Locate the cell with the specified text and output its [X, Y] center coordinate. 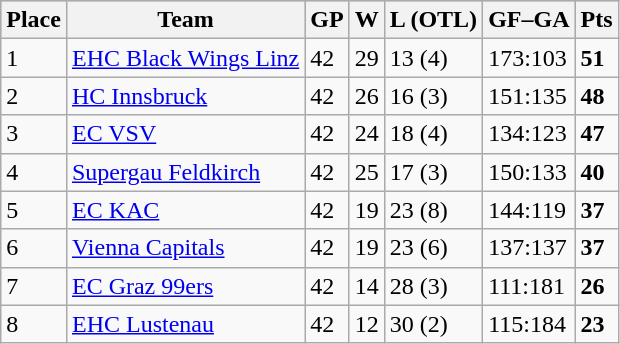
47 [596, 134]
30 (2) [433, 324]
134:123 [529, 134]
EHC Lustenau [185, 324]
5 [34, 210]
25 [366, 172]
GF–GA [529, 20]
173:103 [529, 58]
L (OTL) [433, 20]
24 [366, 134]
8 [34, 324]
HC Innsbruck [185, 96]
29 [366, 58]
150:133 [529, 172]
3 [34, 134]
Place [34, 20]
51 [596, 58]
W [366, 20]
EC Graz 99ers [185, 286]
6 [34, 248]
23 (8) [433, 210]
12 [366, 324]
2 [34, 96]
144:119 [529, 210]
23 (6) [433, 248]
GP [327, 20]
151:135 [529, 96]
13 (4) [433, 58]
137:137 [529, 248]
EHC Black Wings Linz [185, 58]
7 [34, 286]
14 [366, 286]
EC VSV [185, 134]
EC KAC [185, 210]
Team [185, 20]
48 [596, 96]
23 [596, 324]
111:181 [529, 286]
18 (4) [433, 134]
16 (3) [433, 96]
Pts [596, 20]
17 (3) [433, 172]
Vienna Capitals [185, 248]
115:184 [529, 324]
40 [596, 172]
28 (3) [433, 286]
Supergau Feldkirch [185, 172]
1 [34, 58]
4 [34, 172]
